Detect which cell encompasses the target text, then output its [x, y] center coordinate. 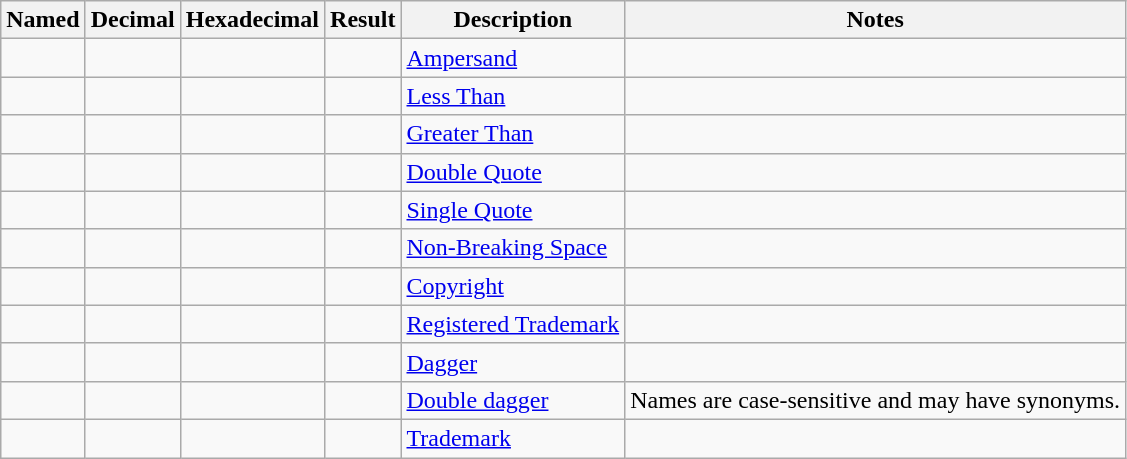
Hexadecimal [252, 20]
Notes [876, 20]
Result [363, 20]
Single Quote [513, 210]
Names are case-sensitive and may have synonyms. [876, 400]
Non-Breaking Space [513, 248]
Trademark [513, 438]
Copyright [513, 286]
Dagger [513, 362]
Ampersand [513, 58]
Decimal [132, 20]
Less Than [513, 96]
Double Quote [513, 172]
Registered Trademark [513, 324]
Double dagger [513, 400]
Greater Than [513, 134]
Description [513, 20]
Named [43, 20]
